Scan for the cell matching the given text and deliver its (x, y) coordinate at center. 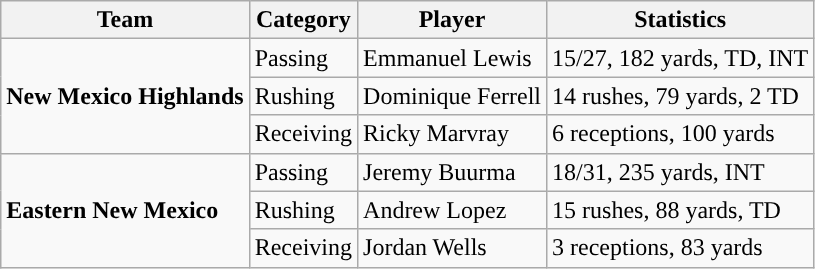
Jeremy Buurma (452, 172)
18/31, 235 yards, INT (680, 172)
Dominique Ferrell (452, 96)
Team (125, 20)
15/27, 182 yards, TD, INT (680, 58)
Andrew Lopez (452, 210)
3 receptions, 83 yards (680, 248)
Category (303, 20)
Eastern New Mexico (125, 210)
Jordan Wells (452, 248)
6 receptions, 100 yards (680, 134)
Emmanuel Lewis (452, 58)
Statistics (680, 20)
15 rushes, 88 yards, TD (680, 210)
Ricky Marvray (452, 134)
Player (452, 20)
14 rushes, 79 yards, 2 TD (680, 96)
New Mexico Highlands (125, 96)
